Output the [x, y] coordinate of the center of the cell containing the given text.  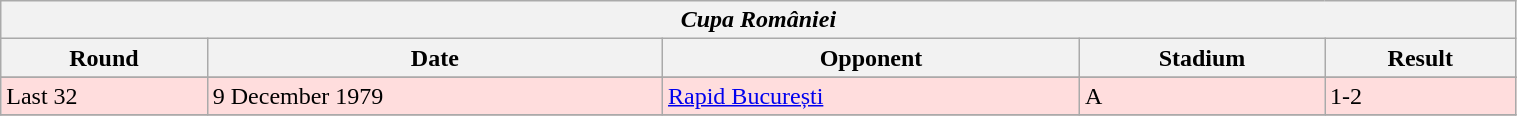
Opponent [872, 58]
Stadium [1202, 58]
Cupa României [758, 20]
Rapid București [872, 96]
Result [1420, 58]
9 December 1979 [434, 96]
1-2 [1420, 96]
Date [434, 58]
A [1202, 96]
Last 32 [104, 96]
Round [104, 58]
